Return the (X, Y) coordinate for the center point of the cell that contains the specified text.  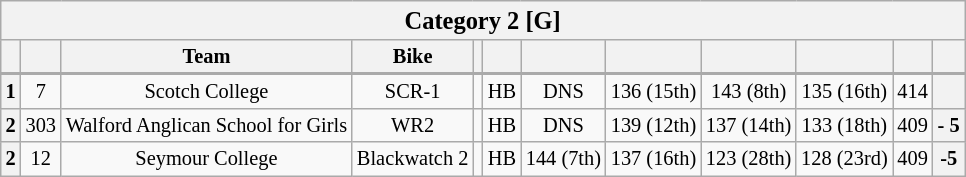
Blackwatch 2 (412, 159)
SCR-1 (412, 91)
1 (11, 91)
414 (913, 91)
135 (16th) (844, 91)
Walford Anglican School for Girls (206, 125)
WR2 (412, 125)
303 (41, 125)
137 (14th) (748, 125)
133 (18th) (844, 125)
128 (23rd) (844, 159)
Scotch College (206, 91)
Team (206, 57)
- 5 (949, 125)
Bike (412, 57)
12 (41, 159)
Seymour College (206, 159)
Category 2 [G] (483, 20)
144 (7th) (564, 159)
123 (28th) (748, 159)
-5 (949, 159)
143 (8th) (748, 91)
136 (15th) (654, 91)
139 (12th) (654, 125)
137 (16th) (654, 159)
7 (41, 91)
